Search for the cell housing the specified text and yield its [x, y] center coordinate. 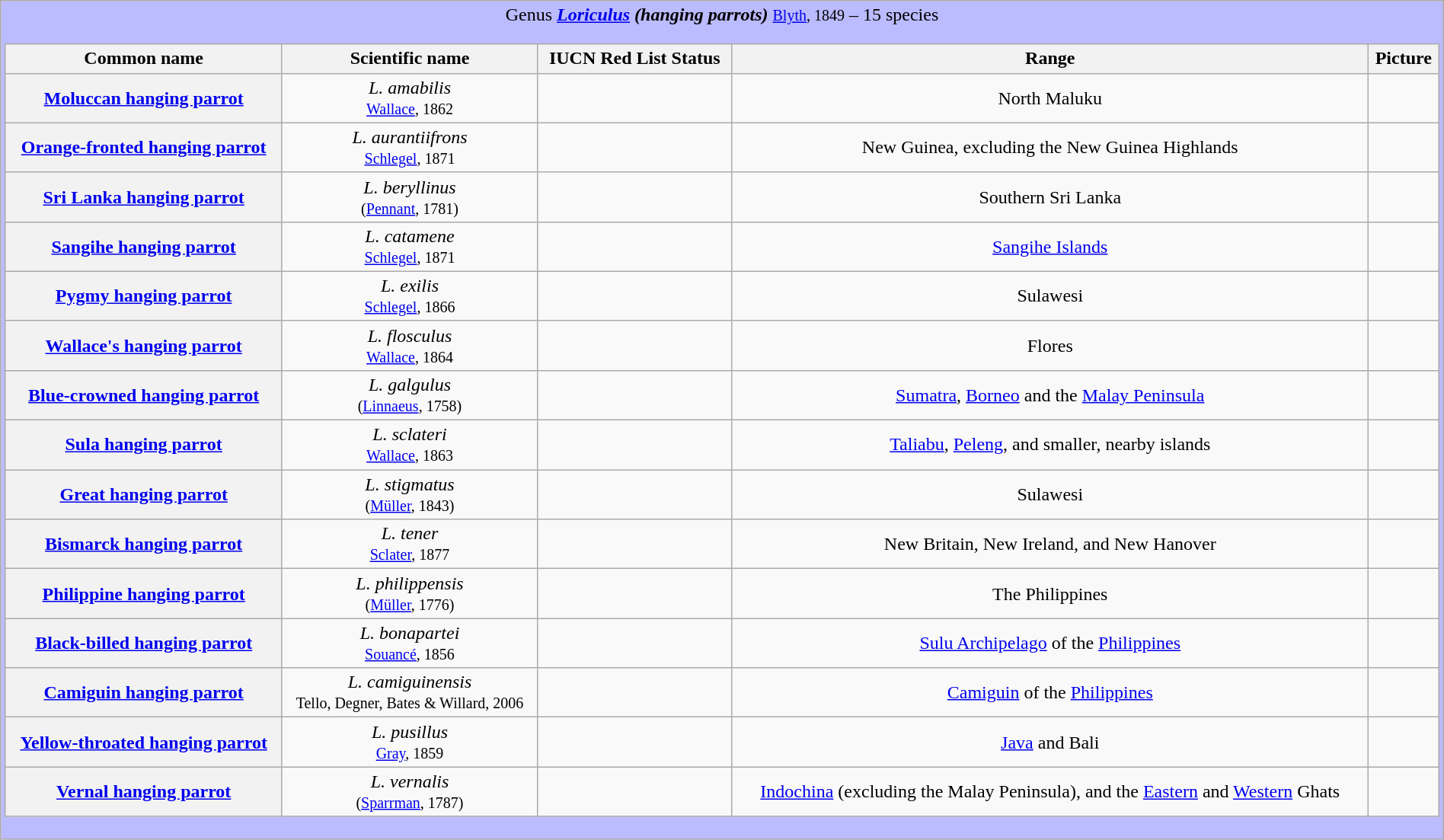
Bismarck hanging parrot [143, 544]
Range [1050, 59]
L. galgulus (Linnaeus, 1758) [410, 394]
Scientific name [410, 59]
Java and Bali [1050, 742]
New Britain, New Ireland, and New Hanover [1050, 544]
Vernal hanging parrot [143, 792]
L. vernalis (Sparrman, 1787) [410, 792]
L. flosculus Wallace, 1864 [410, 346]
IUCN Red List Status [635, 59]
Black-billed hanging parrot [143, 643]
L. philippensis (Müller, 1776) [410, 594]
The Philippines [1050, 594]
Camiguin hanging parrot [143, 693]
Great hanging parrot [143, 495]
L. bonapartei Souancé, 1856 [410, 643]
New Guinea, excluding the New Guinea Highlands [1050, 148]
Sangihe hanging parrot [143, 247]
Blue-crowned hanging parrot [143, 394]
L. pusillus Gray, 1859 [410, 742]
L. beryllinus (Pennant, 1781) [410, 196]
L. catamene Schlegel, 1871 [410, 247]
Philippine hanging parrot [143, 594]
L. stigmatus (Müller, 1843) [410, 495]
L. amabilis Wallace, 1862 [410, 97]
L. aurantiifrons Schlegel, 1871 [410, 148]
Sulu Archipelago of the Philippines [1050, 643]
Moluccan hanging parrot [143, 97]
Sri Lanka hanging parrot [143, 196]
Picture [1404, 59]
Taliabu, Peleng, and smaller, nearby islands [1050, 445]
North Maluku [1050, 97]
Pygmy hanging parrot [143, 295]
Sumatra, Borneo and the Malay Peninsula [1050, 394]
L. tener Sclater, 1877 [410, 544]
Sula hanging parrot [143, 445]
Southern Sri Lanka [1050, 196]
Camiguin of the Philippines [1050, 693]
Indochina (excluding the Malay Peninsula), and the Eastern and Western Ghats [1050, 792]
Orange-fronted hanging parrot [143, 148]
Common name [143, 59]
Flores [1050, 346]
Yellow-throated hanging parrot [143, 742]
L. sclateri Wallace, 1863 [410, 445]
Sangihe Islands [1050, 247]
L. exilis Schlegel, 1866 [410, 295]
L. camiguinensis Tello, Degner, Bates & Willard, 2006 [410, 693]
Wallace's hanging parrot [143, 346]
